Capture the cell that displays the provided text and extract its [X, Y] central coordinate. 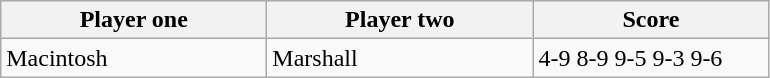
Marshall [400, 58]
4-9 8-9 9-5 9-3 9-6 [651, 58]
Player one [134, 20]
Macintosh [134, 58]
Score [651, 20]
Player two [400, 20]
